Extract the (X, Y) coordinate from the center of the cell holding the provided text.  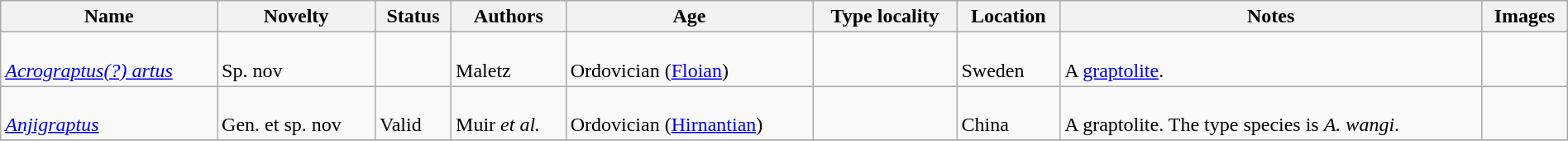
Muir et al. (509, 113)
Novelty (296, 17)
Images (1525, 17)
Sweden (1009, 60)
Notes (1271, 17)
Ordovician (Floian) (690, 60)
Anjigraptus (109, 113)
Type locality (885, 17)
Ordovician (Hirnantian) (690, 113)
Acrograptus(?) artus (109, 60)
Location (1009, 17)
Name (109, 17)
China (1009, 113)
Gen. et sp. nov (296, 113)
Status (413, 17)
Sp. nov (296, 60)
A graptolite. (1271, 60)
Age (690, 17)
Authors (509, 17)
A graptolite. The type species is A. wangi. (1271, 113)
Maletz (509, 60)
Valid (413, 113)
